For the text-containing cell, return its midpoint in [x, y] coordinate format. 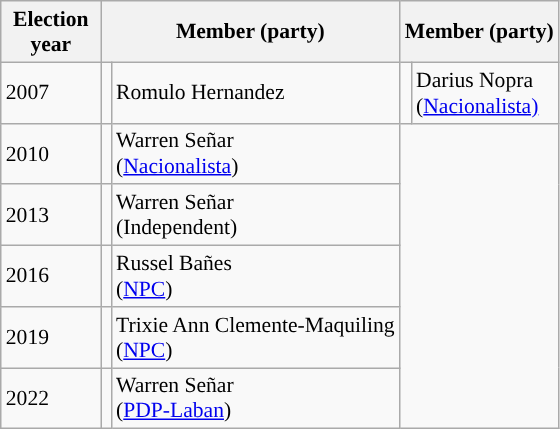
2019 [51, 338]
Romulo Hernandez [256, 92]
Electionyear [51, 32]
2022 [51, 398]
Warren Señar(Independent) [256, 216]
Trixie Ann Clemente-Maquiling(NPC) [256, 338]
2007 [51, 92]
Darius Nopra(Nacionalista) [485, 92]
Warren Señar(PDP-Laban) [256, 398]
Russel Bañes(NPC) [256, 276]
Warren Señar(Nacionalista) [256, 154]
2013 [51, 216]
2016 [51, 276]
2010 [51, 154]
